Pinpoint the cell where the given text exists, returning its (x, y) midpoint coordinate. 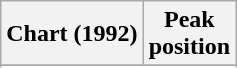
Chart (1992) (72, 34)
Peakposition (189, 34)
